Extract the [x, y] coordinate from the center of the cell holding the provided text.  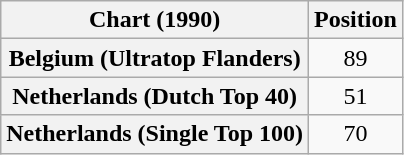
89 [356, 58]
51 [356, 96]
70 [356, 134]
Belgium (Ultratop Flanders) [155, 58]
Chart (1990) [155, 20]
Netherlands (Dutch Top 40) [155, 96]
Netherlands (Single Top 100) [155, 134]
Position [356, 20]
